Provide the [x, y] coordinate of the cell's center where the given text is located.  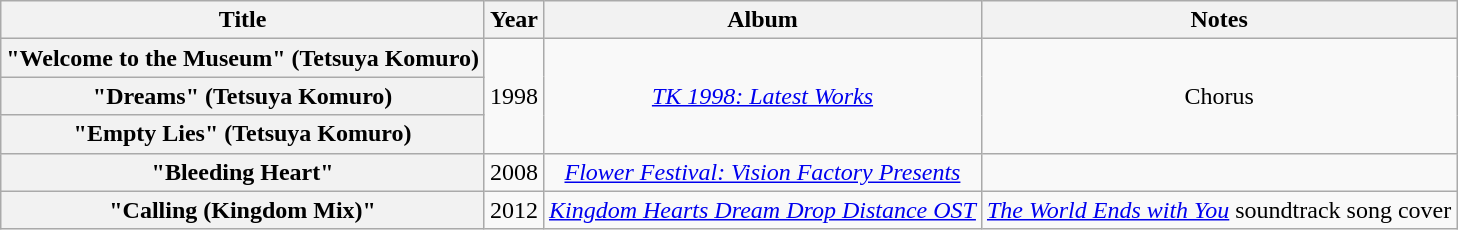
Year [514, 20]
Chorus [1218, 96]
Notes [1218, 20]
"Dreams" (Tetsuya Komuro) [243, 96]
"Empty Lies" (Tetsuya Komuro) [243, 134]
TK 1998: Latest Works [762, 96]
"Calling (Kingdom Mix)" [243, 210]
Title [243, 20]
1998 [514, 96]
2008 [514, 172]
Album [762, 20]
"Welcome to the Museum" (Tetsuya Komuro) [243, 58]
"Bleeding Heart" [243, 172]
Flower Festival: Vision Factory Presents [762, 172]
2012 [514, 210]
The World Ends with You soundtrack song cover [1218, 210]
Kingdom Hearts Dream Drop Distance OST [762, 210]
